Output the [X, Y] coordinate of the center of the cell containing the given text.  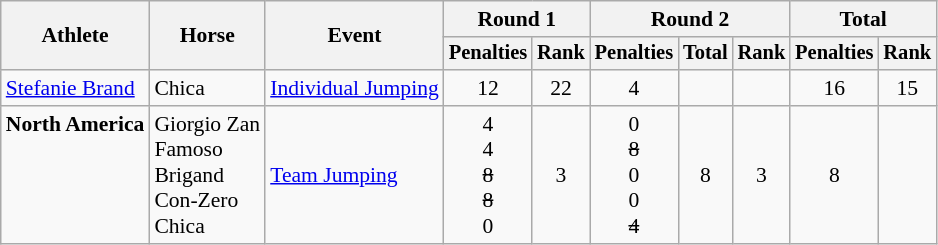
Stefanie Brand [76, 88]
Horse [207, 36]
44880 [488, 175]
Round 1 [517, 19]
12 [488, 88]
Round 2 [690, 19]
Individual Jumping [354, 88]
North America [76, 175]
Team Jumping [354, 175]
16 [834, 88]
22 [561, 88]
15 [907, 88]
Athlete [76, 36]
4 [634, 88]
08004 [634, 175]
Chica [207, 88]
Giorgio ZanFamosoBrigandCon-ZeroChica [207, 175]
Event [354, 36]
